Return (x, y) of the center of cell containing provided text 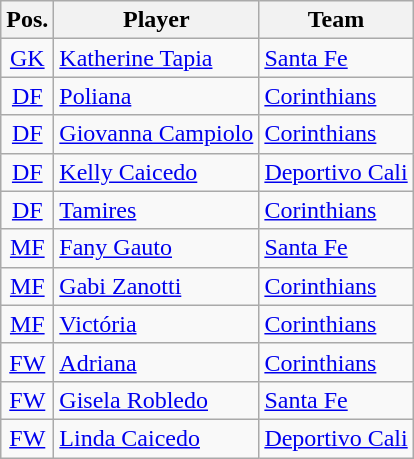
Gisela Robledo (156, 400)
GK (28, 58)
Victória (156, 324)
Team (336, 20)
Adriana (156, 362)
Linda Caicedo (156, 438)
Pos. (28, 20)
Player (156, 20)
Poliana (156, 96)
Kelly Caicedo (156, 172)
Fany Gauto (156, 248)
Tamires (156, 210)
Gabi Zanotti (156, 286)
Giovanna Campiolo (156, 134)
Katherine Tapia (156, 58)
